Identify which cell holds the provided text, then report its [X, Y] central coordinate. 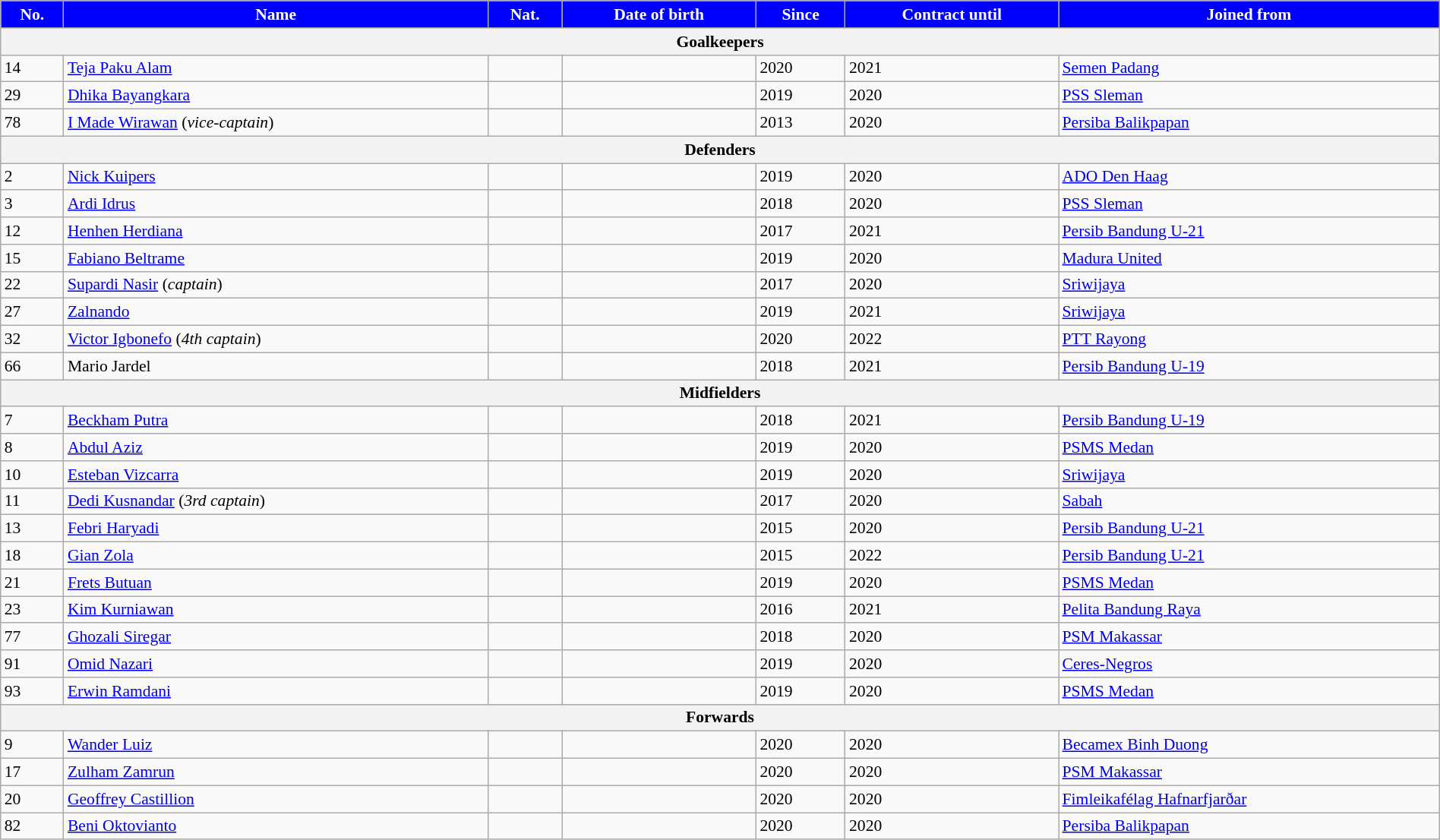
Becamex Binh Duong [1249, 745]
Victor Igbonefo (4th captain) [276, 339]
ADO Den Haag [1249, 177]
Abdul Aziz [276, 447]
Kim Kurniawan [276, 610]
Teja Paku Alam [276, 68]
93 [32, 691]
Since [801, 14]
Contract until [952, 14]
Nat. [524, 14]
12 [32, 231]
Ceres-Negros [1249, 664]
Geoffrey Castillion [276, 799]
20 [32, 799]
78 [32, 123]
Forwards [720, 718]
Dhika Bayangkara [276, 96]
Dedi Kusnandar (3rd captain) [276, 501]
10 [32, 475]
Zulham Zamrun [276, 772]
PTT Rayong [1249, 339]
Supardi Nasir (captain) [276, 285]
21 [32, 583]
I Made Wirawan (vice-captain) [276, 123]
Wander Luiz [276, 745]
Goalkeepers [720, 42]
Fimleikafélag Hafnarfjarðar [1249, 799]
Joined from [1249, 14]
9 [32, 745]
Nick Kuipers [276, 177]
Omid Nazari [276, 664]
Semen Padang [1249, 68]
Henhen Herdiana [276, 231]
8 [32, 447]
Frets Butuan [276, 583]
Febri Haryadi [276, 529]
Mario Jardel [276, 366]
Gian Zola [276, 556]
77 [32, 637]
14 [32, 68]
27 [32, 312]
13 [32, 529]
Name [276, 14]
Pelita Bandung Raya [1249, 610]
17 [32, 772]
Esteban Vizcarra [276, 475]
Beckham Putra [276, 421]
18 [32, 556]
Fabiano Beltrame [276, 258]
11 [32, 501]
Ghozali Siregar [276, 637]
32 [32, 339]
22 [32, 285]
Sabah [1249, 501]
2013 [801, 123]
91 [32, 664]
Defenders [720, 150]
Madura United [1249, 258]
Beni Oktovianto [276, 826]
7 [32, 421]
2016 [801, 610]
82 [32, 826]
Zalnando [276, 312]
66 [32, 366]
Date of birth [659, 14]
Erwin Ramdani [276, 691]
3 [32, 204]
2 [32, 177]
Midfielders [720, 393]
15 [32, 258]
23 [32, 610]
Ardi Idrus [276, 204]
29 [32, 96]
No. [32, 14]
